Output the (x, y) coordinate of the center of the cell containing the given text.  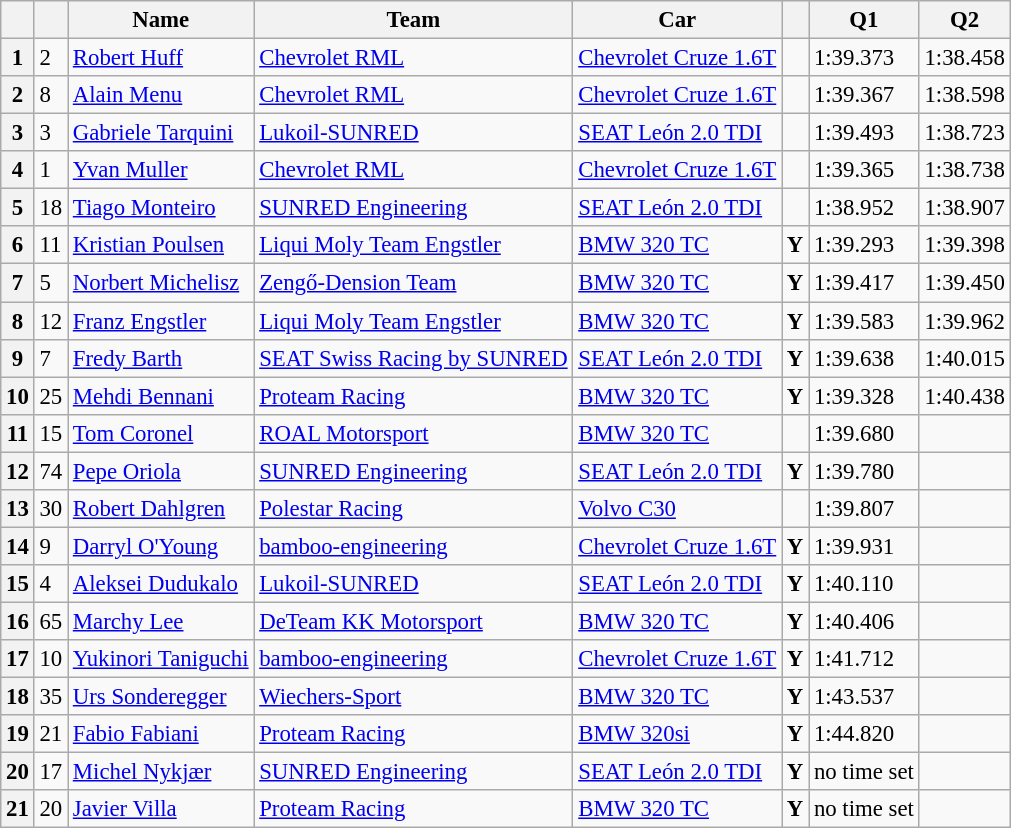
Team (414, 20)
1:40.110 (864, 584)
Darryl O'Young (161, 546)
1:39.450 (964, 283)
Alain Menu (161, 95)
1:44.820 (864, 734)
1:38.952 (864, 208)
Robert Dahlgren (161, 509)
1:39.680 (864, 433)
13 (18, 509)
74 (50, 471)
Pepe Oriola (161, 471)
Fabio Fabiani (161, 734)
1:39.931 (864, 546)
30 (50, 509)
Q1 (864, 20)
Fredy Barth (161, 358)
1:39.780 (864, 471)
1:39.417 (864, 283)
1:39.367 (864, 95)
1:40.438 (964, 396)
Gabriele Tarquini (161, 133)
65 (50, 621)
1:39.493 (864, 133)
Aleksei Dudukalo (161, 584)
BMW 320si (678, 734)
1:39.638 (864, 358)
1:41.712 (864, 659)
Yvan Muller (161, 170)
1:39.583 (864, 321)
DeTeam KK Motorsport (414, 621)
Marchy Lee (161, 621)
14 (18, 546)
Q2 (964, 20)
Polestar Racing (414, 509)
1:39.365 (864, 170)
1:40.015 (964, 358)
Javier Villa (161, 809)
1:39.962 (964, 321)
Tom Coronel (161, 433)
1:38.723 (964, 133)
1:43.537 (864, 697)
Tiago Monteiro (161, 208)
1:39.293 (864, 245)
Michel Nykjær (161, 772)
Franz Engstler (161, 321)
Urs Sonderegger (161, 697)
1:38.598 (964, 95)
SEAT Swiss Racing by SUNRED (414, 358)
ROAL Motorsport (414, 433)
1:38.907 (964, 208)
25 (50, 396)
Name (161, 20)
Norbert Michelisz (161, 283)
Volvo C30 (678, 509)
Robert Huff (161, 58)
6 (18, 245)
Wiechers-Sport (414, 697)
19 (18, 734)
1:39.328 (864, 396)
1:39.398 (964, 245)
1:39.373 (864, 58)
1:40.406 (864, 621)
Kristian Poulsen (161, 245)
1:39.807 (864, 509)
1:38.738 (964, 170)
Car (678, 20)
1:38.458 (964, 58)
Yukinori Taniguchi (161, 659)
Mehdi Bennani (161, 396)
35 (50, 697)
16 (18, 621)
Zengő-Dension Team (414, 283)
